From the cell containing the given text, extract its center point as (x, y) coordinate. 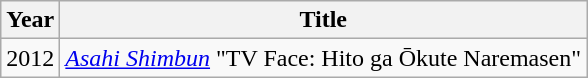
Title (324, 20)
2012 (30, 58)
Year (30, 20)
Asahi Shimbun "TV Face: Hito ga Ōkute Naremasen" (324, 58)
